Output the (X, Y) coordinate of the center of the cell containing the given text.  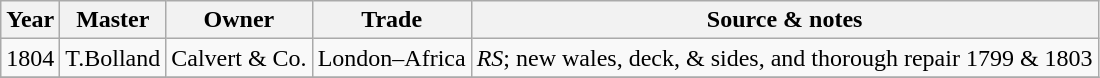
Master (113, 20)
Calvert & Co. (239, 58)
Trade (392, 20)
RS; new wales, deck, & sides, and thorough repair 1799 & 1803 (784, 58)
Source & notes (784, 20)
Owner (239, 20)
London–Africa (392, 58)
Year (30, 20)
1804 (30, 58)
T.Bolland (113, 58)
